Detect which cell encompasses the target text, then output its (x, y) center coordinate. 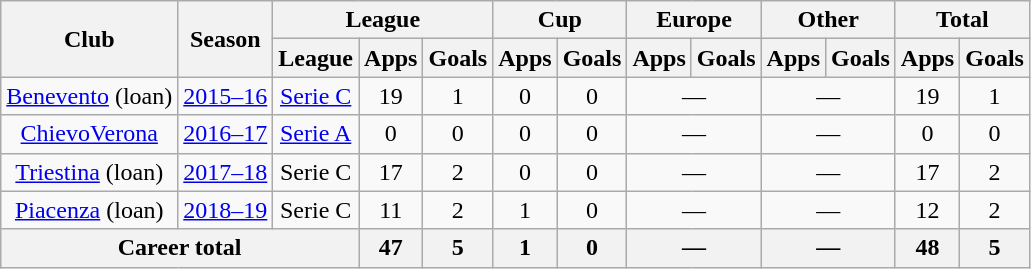
Triestina (loan) (90, 172)
Season (226, 39)
Total (962, 20)
Cup (560, 20)
2017–18 (226, 172)
2018–19 (226, 210)
Club (90, 39)
2016–17 (226, 134)
47 (391, 248)
Other (828, 20)
ChievoVerona (90, 134)
Piacenza (loan) (90, 210)
12 (927, 210)
2015–16 (226, 96)
11 (391, 210)
Europe (694, 20)
Serie A (316, 134)
Career total (180, 248)
48 (927, 248)
Benevento (loan) (90, 96)
